Determine the (X, Y) coordinate at the center of the cell enclosing the given text.  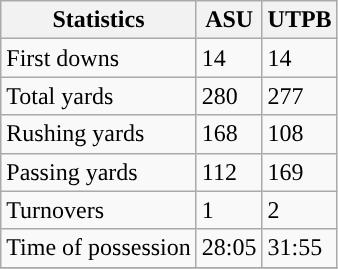
Rushing yards (99, 134)
First downs (99, 58)
168 (229, 134)
169 (300, 172)
UTPB (300, 20)
Time of possession (99, 248)
108 (300, 134)
28:05 (229, 248)
1 (229, 210)
ASU (229, 20)
Passing yards (99, 172)
280 (229, 96)
277 (300, 96)
31:55 (300, 248)
Statistics (99, 20)
Turnovers (99, 210)
Total yards (99, 96)
2 (300, 210)
112 (229, 172)
